Pinpoint the cell where the given text exists, returning its [X, Y] midpoint coordinate. 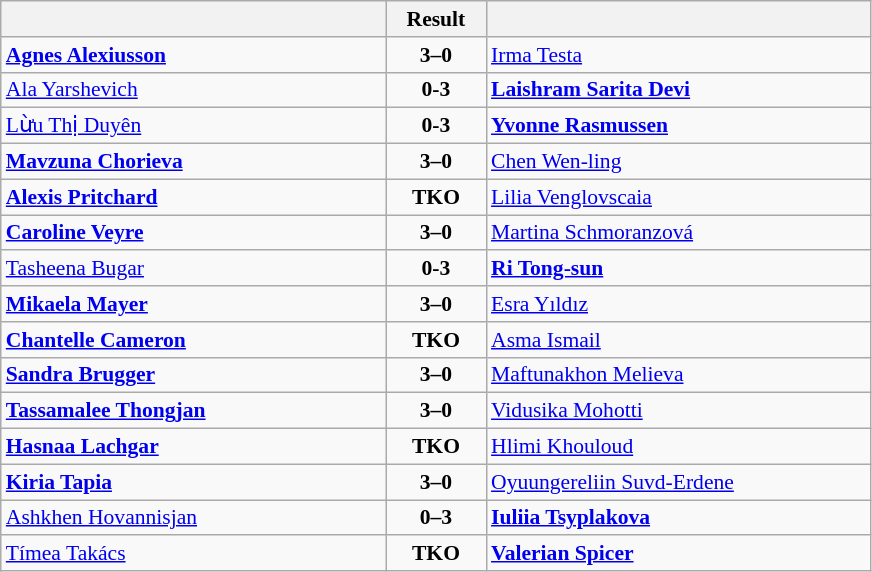
Esra Yıldız [678, 304]
Alexis Pritchard [194, 197]
Mavzuna Chorieva [194, 162]
Valerian Spicer [678, 554]
Chantelle Cameron [194, 340]
Yvonne Rasmussen [678, 126]
Ri Tong-sun [678, 269]
Irma Testa [678, 55]
Maftunakhon Melieva [678, 375]
Tímea Takács [194, 554]
Result [436, 19]
Lilia Venglovscaia [678, 197]
Tassamalee Thongjan [194, 411]
Vidusika Mohotti [678, 411]
Tasheena Bugar [194, 269]
Hlimi Khouloud [678, 447]
Hasnaa Lachgar [194, 447]
Lừu Thị Duyên [194, 126]
Kiria Tapia [194, 482]
Laishram Sarita Devi [678, 90]
Agnes Alexiusson [194, 55]
Ala Yarshevich [194, 90]
Oyuungereliin Suvd-Erdene [678, 482]
Mikaela Mayer [194, 304]
Iuliia Tsyplakova [678, 518]
Caroline Veyre [194, 233]
Sandra Brugger [194, 375]
Martina Schmoranzová [678, 233]
Ashkhen Hovannisjan [194, 518]
Asma Ismail [678, 340]
Chen Wen-ling [678, 162]
0–3 [436, 518]
